Pinpoint the cell where the given text exists, returning its [X, Y] midpoint coordinate. 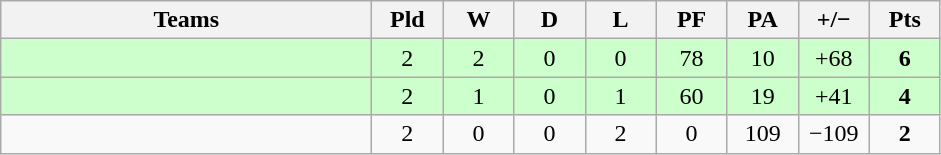
78 [692, 58]
4 [904, 96]
10 [762, 58]
109 [762, 134]
+41 [834, 96]
−109 [834, 134]
6 [904, 58]
PA [762, 20]
L [620, 20]
Pts [904, 20]
60 [692, 96]
+68 [834, 58]
PF [692, 20]
W [478, 20]
Teams [186, 20]
+/− [834, 20]
19 [762, 96]
D [550, 20]
Pld [408, 20]
